Pinpoint the cell where the given text exists, returning its [x, y] midpoint coordinate. 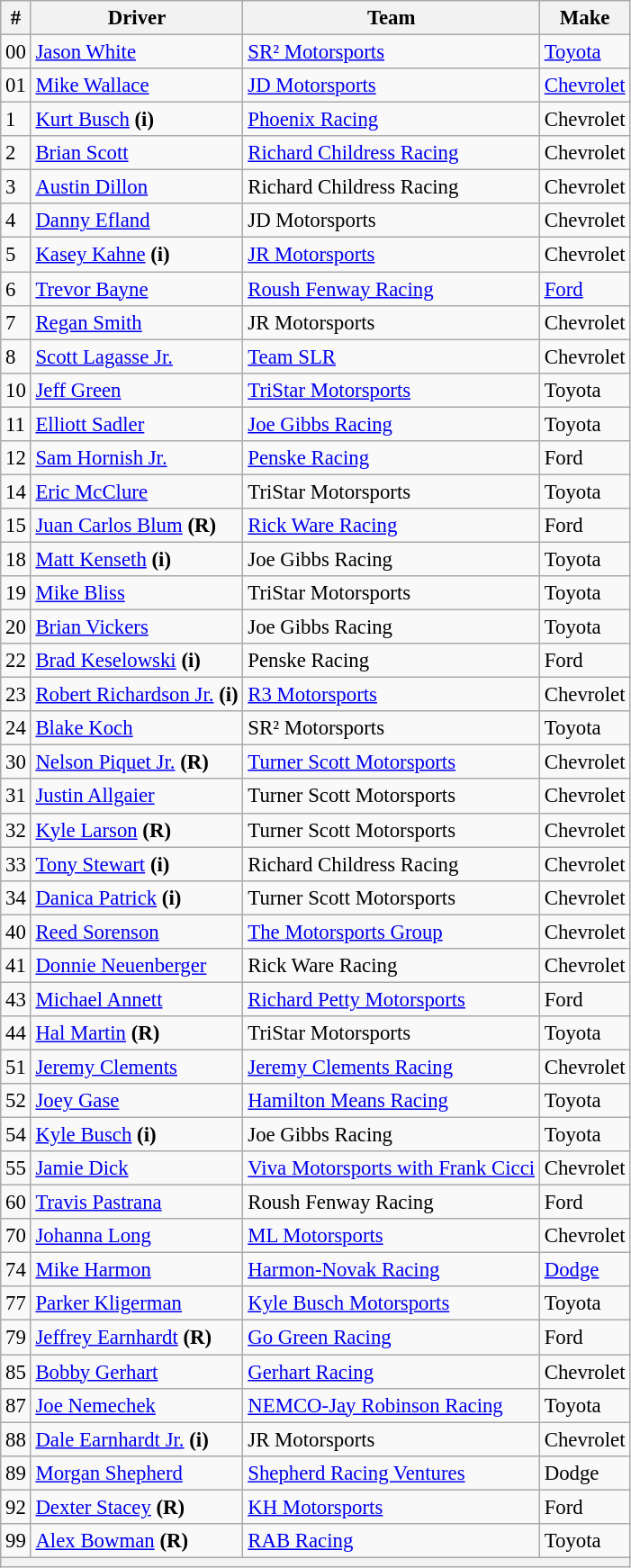
20 [16, 627]
Kyle Busch (i) [137, 1135]
Shepherd Racing Ventures [391, 1473]
The Motorsports Group [391, 932]
Reed Sorenson [137, 932]
Justin Allgaier [137, 797]
6 [16, 289]
55 [16, 1168]
Matt Kenseth (i) [137, 559]
Dexter Stacey (R) [137, 1507]
Alex Bowman (R) [137, 1541]
11 [16, 424]
30 [16, 762]
Dale Earnhardt Jr. (i) [137, 1439]
NEMCO-Jay Robinson Racing [391, 1405]
60 [16, 1203]
52 [16, 1101]
Go Green Racing [391, 1338]
14 [16, 491]
43 [16, 999]
8 [16, 356]
Blake Koch [137, 728]
Travis Pastrana [137, 1203]
Kyle Larson (R) [137, 830]
Eric McClure [137, 491]
7 [16, 322]
19 [16, 593]
R3 Motorsports [391, 695]
Tony Stewart (i) [137, 864]
Richard Petty Motorsports [391, 999]
40 [16, 932]
Johanna Long [137, 1236]
22 [16, 661]
51 [16, 1067]
33 [16, 864]
Kasey Kahne (i) [137, 255]
77 [16, 1304]
Joe Nemechek [137, 1405]
RAB Racing [391, 1541]
Robert Richardson Jr. (i) [137, 695]
70 [16, 1236]
32 [16, 830]
Team [391, 18]
Brian Vickers [137, 627]
89 [16, 1473]
85 [16, 1372]
44 [16, 1033]
Danica Patrick (i) [137, 897]
74 [16, 1270]
Jamie Dick [137, 1168]
00 [16, 52]
Morgan Shepherd [137, 1473]
4 [16, 221]
Jeff Green [137, 390]
79 [16, 1338]
Nelson Piquet Jr. (R) [137, 762]
Mike Bliss [137, 593]
Sam Hornish Jr. [137, 458]
12 [16, 458]
Bobby Gerhart [137, 1372]
Viva Motorsports with Frank Cicci [391, 1168]
Hal Martin (R) [137, 1033]
Driver [137, 18]
Team SLR [391, 356]
Brad Keselowski (i) [137, 661]
ML Motorsports [391, 1236]
41 [16, 966]
10 [16, 390]
54 [16, 1135]
Elliott Sadler [137, 424]
Hamilton Means Racing [391, 1101]
99 [16, 1541]
KH Motorsports [391, 1507]
Michael Annett [137, 999]
88 [16, 1439]
Donnie Neuenberger [137, 966]
Scott Lagasse Jr. [137, 356]
Kyle Busch Motorsports [391, 1304]
Kurt Busch (i) [137, 120]
15 [16, 526]
Austin Dillon [137, 187]
2 [16, 153]
24 [16, 728]
Brian Scott [137, 153]
Juan Carlos Blum (R) [137, 526]
18 [16, 559]
Danny Efland [137, 221]
Gerhart Racing [391, 1372]
# [16, 18]
01 [16, 86]
23 [16, 695]
3 [16, 187]
Parker Kligerman [137, 1304]
1 [16, 120]
Phoenix Racing [391, 120]
Jeremy Clements Racing [391, 1067]
Harmon-Novak Racing [391, 1270]
Make [584, 18]
Jeffrey Earnhardt (R) [137, 1338]
Regan Smith [137, 322]
Trevor Bayne [137, 289]
Mike Wallace [137, 86]
87 [16, 1405]
Mike Harmon [137, 1270]
34 [16, 897]
92 [16, 1507]
31 [16, 797]
5 [16, 255]
Jeremy Clements [137, 1067]
Joey Gase [137, 1101]
Jason White [137, 52]
